Capture the cell that displays the provided text and extract its [x, y] central coordinate. 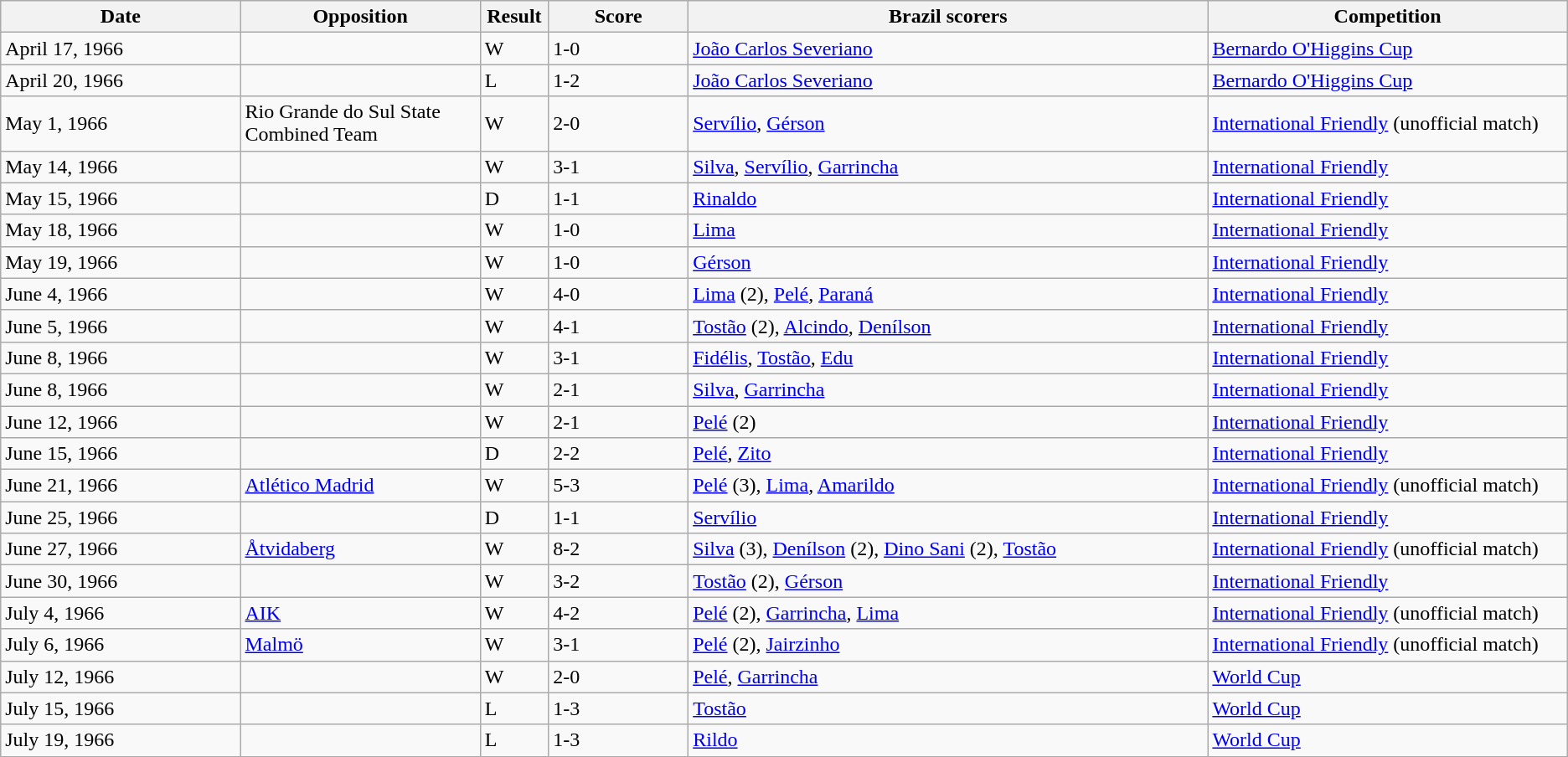
May 18, 1966 [121, 230]
April 17, 1966 [121, 49]
Pelé (2), Jairzinho [948, 645]
Fidélis, Tostão, Edu [948, 358]
April 20, 1966 [121, 80]
Pelé, Zito [948, 454]
Result [514, 17]
May 1, 1966 [121, 124]
8-2 [618, 549]
Rio Grande do Sul State Combined Team [360, 124]
Lima [948, 230]
June 27, 1966 [121, 549]
June 30, 1966 [121, 581]
Silva, Servílio, Garrincha [948, 167]
Pelé (2) [948, 421]
May 14, 1966 [121, 167]
Brazil scorers [948, 17]
3-2 [618, 581]
June 15, 1966 [121, 454]
Silva, Garrincha [948, 389]
Pelé (2), Garrincha, Lima [948, 613]
June 21, 1966 [121, 486]
June 4, 1966 [121, 294]
1-2 [618, 80]
Silva (3), Denílson (2), Dino Sani (2), Tostão [948, 549]
Competition [1387, 17]
Malmö [360, 645]
Score [618, 17]
Åtvidaberg [360, 549]
Lima (2), Pelé, Paraná [948, 294]
June 12, 1966 [121, 421]
July 12, 1966 [121, 677]
Servílio, Gérson [948, 124]
Tostão [948, 708]
June 5, 1966 [121, 326]
Pelé (3), Lima, Amarildo [948, 486]
Tostão (2), Gérson [948, 581]
Pelé, Garrincha [948, 677]
July 6, 1966 [121, 645]
5-3 [618, 486]
July 19, 1966 [121, 740]
Tostão (2), Alcindo, Denílson [948, 326]
2-2 [618, 454]
May 15, 1966 [121, 198]
June 25, 1966 [121, 518]
July 15, 1966 [121, 708]
4-1 [618, 326]
Servílio [948, 518]
4-2 [618, 613]
4-0 [618, 294]
Rinaldo [948, 198]
Opposition [360, 17]
Atlético Madrid [360, 486]
Rildo [948, 740]
Date [121, 17]
AIK [360, 613]
May 19, 1966 [121, 262]
Gérson [948, 262]
July 4, 1966 [121, 613]
